Return the (X, Y) coordinate for the center point of the cell that contains the specified text.  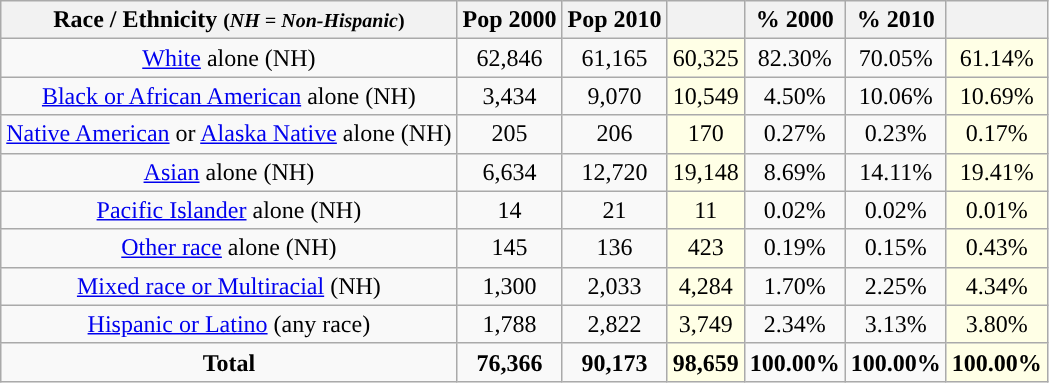
Native American or Alaska Native alone (NH) (229, 134)
0.15% (896, 248)
Pop 2000 (510, 20)
Mixed race or Multiracial (NH) (229, 286)
19,148 (706, 172)
2.25% (896, 286)
Black or African American alone (NH) (229, 96)
Other race alone (NH) (229, 248)
0.17% (996, 134)
170 (706, 134)
61.14% (996, 58)
1.70% (794, 286)
Total (229, 362)
8.69% (794, 172)
10.69% (996, 96)
90,173 (614, 362)
62,846 (510, 58)
136 (614, 248)
205 (510, 134)
2,822 (614, 324)
White alone (NH) (229, 58)
% 2010 (896, 20)
Race / Ethnicity (NH = Non-Hispanic) (229, 20)
1,788 (510, 324)
0.19% (794, 248)
Pop 2010 (614, 20)
70.05% (896, 58)
82.30% (794, 58)
3,434 (510, 96)
Pacific Islander alone (NH) (229, 210)
Asian alone (NH) (229, 172)
14.11% (896, 172)
10,549 (706, 96)
4.34% (996, 286)
61,165 (614, 58)
423 (706, 248)
1,300 (510, 286)
2,033 (614, 286)
11 (706, 210)
3.80% (996, 324)
0.23% (896, 134)
206 (614, 134)
9,070 (614, 96)
3,749 (706, 324)
21 (614, 210)
76,366 (510, 362)
0.01% (996, 210)
60,325 (706, 58)
19.41% (996, 172)
4,284 (706, 286)
6,634 (510, 172)
Hispanic or Latino (any race) (229, 324)
4.50% (794, 96)
0.43% (996, 248)
98,659 (706, 362)
2.34% (794, 324)
12,720 (614, 172)
14 (510, 210)
145 (510, 248)
10.06% (896, 96)
3.13% (896, 324)
0.27% (794, 134)
% 2000 (794, 20)
